Capture the cell that displays the provided text and extract its (x, y) central coordinate. 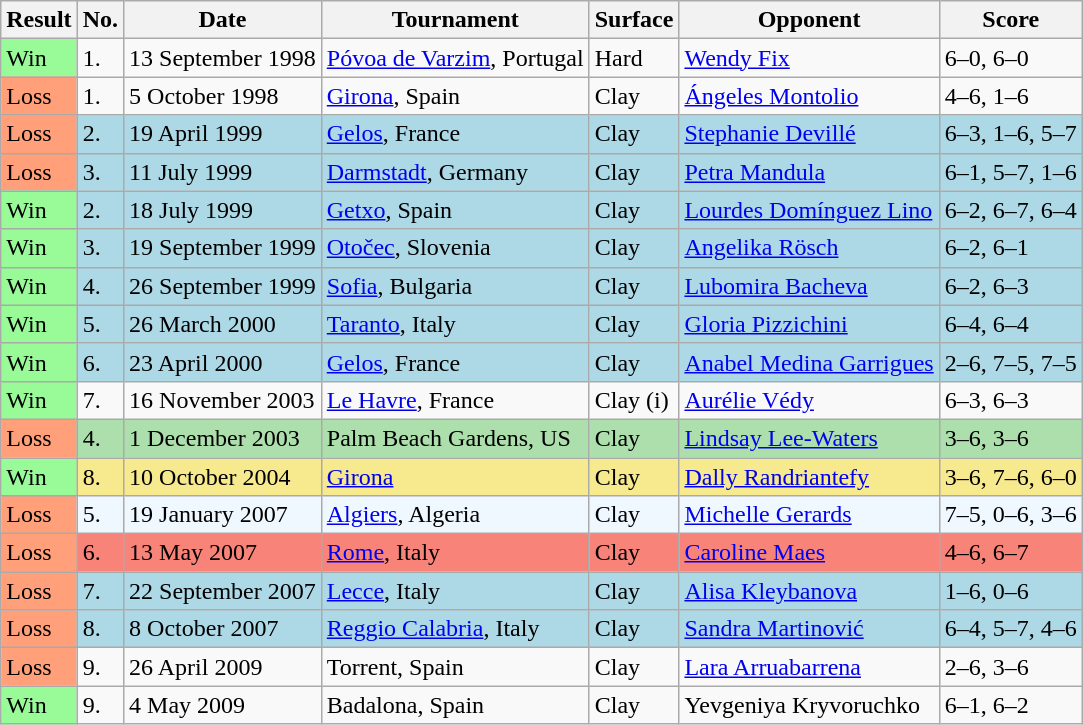
Otočec, Slovenia (455, 248)
1 December 2003 (223, 438)
19 September 1999 (223, 248)
Result (39, 20)
6–3, 1–6, 5–7 (1010, 134)
1–6, 0–6 (1010, 591)
Reggio Calabria, Italy (455, 629)
Sofia, Bulgaria (455, 286)
6–4, 5–7, 4–6 (1010, 629)
Tournament (455, 20)
7–5, 0–6, 3–6 (1010, 515)
13 May 2007 (223, 553)
Torrent, Spain (455, 667)
Sandra Martinović (809, 629)
Date (223, 20)
13 September 1998 (223, 58)
22 September 2007 (223, 591)
6–2, 6–3 (1010, 286)
Yevgeniya Kryvoruchko (809, 705)
Lecce, Italy (455, 591)
Clay (i) (634, 400)
6–3, 6–3 (1010, 400)
Wendy Fix (809, 58)
Darmstadt, Germany (455, 172)
4–6, 1–6 (1010, 96)
No. (100, 20)
10 October 2004 (223, 477)
6–4, 6–4 (1010, 324)
8 October 2007 (223, 629)
4 May 2009 (223, 705)
Hard (634, 58)
19 January 2007 (223, 515)
Badalona, Spain (455, 705)
2–6, 7–5, 7–5 (1010, 362)
26 September 1999 (223, 286)
Palm Beach Gardens, US (455, 438)
4–6, 6–7 (1010, 553)
Lubomira Bacheva (809, 286)
Girona, Spain (455, 96)
6–0, 6–0 (1010, 58)
6–2, 6–7, 6–4 (1010, 210)
Lourdes Domínguez Lino (809, 210)
3–6, 3–6 (1010, 438)
6–1, 5–7, 1–6 (1010, 172)
Le Havre, France (455, 400)
Alisa Kleybanova (809, 591)
11 July 1999 (223, 172)
Surface (634, 20)
26 April 2009 (223, 667)
Dally Randriantefy (809, 477)
26 March 2000 (223, 324)
Opponent (809, 20)
Aurélie Védy (809, 400)
Girona (455, 477)
Lara Arruabarrena (809, 667)
Getxo, Spain (455, 210)
3–6, 7–6, 6–0 (1010, 477)
Michelle Gerards (809, 515)
Stephanie Devillé (809, 134)
Taranto, Italy (455, 324)
Rome, Italy (455, 553)
16 November 2003 (223, 400)
23 April 2000 (223, 362)
Anabel Medina Garrigues (809, 362)
Gloria Pizzichini (809, 324)
6–2, 6–1 (1010, 248)
Lindsay Lee-Waters (809, 438)
6–1, 6–2 (1010, 705)
Póvoa de Varzim, Portugal (455, 58)
5 October 1998 (223, 96)
19 April 1999 (223, 134)
2–6, 3–6 (1010, 667)
18 July 1999 (223, 210)
Ángeles Montolio (809, 96)
Algiers, Algeria (455, 515)
Angelika Rösch (809, 248)
Caroline Maes (809, 553)
Petra Mandula (809, 172)
Score (1010, 20)
